Extract the [X, Y] coordinate from the center of the cell holding the provided text.  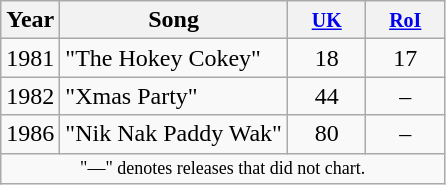
RoI [406, 20]
"Nik Nak Paddy Wak" [174, 134]
80 [326, 134]
1982 [30, 96]
"The Hokey Cokey" [174, 58]
"Xmas Party" [174, 96]
UK [326, 20]
"—" denotes releases that did not chart. [223, 168]
1981 [30, 58]
1986 [30, 134]
44 [326, 96]
17 [406, 58]
Song [174, 20]
18 [326, 58]
Year [30, 20]
